Extract the [x, y] coordinate from the center of the cell holding the provided text.  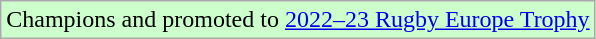
Champions and promoted to 2022–23 Rugby Europe Trophy [298, 20]
